Output the (X, Y) coordinate of the center of the cell containing the given text.  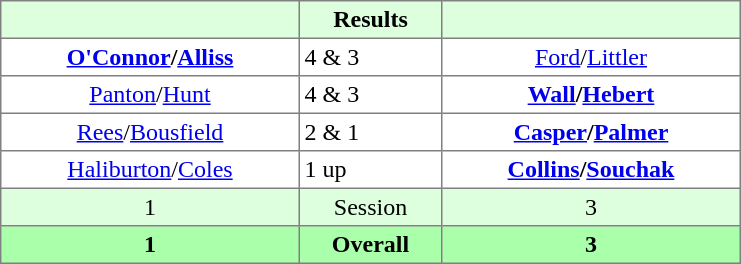
Overall (370, 245)
1 up (370, 170)
Casper/Palmer (591, 132)
Results (370, 20)
Ford/Littler (591, 57)
Panton/Hunt (150, 95)
2 & 1 (370, 132)
Wall/Hebert (591, 95)
Haliburton/Coles (150, 170)
Collins/Souchak (591, 170)
O'Connor/Alliss (150, 57)
Rees/Bousfield (150, 132)
Session (370, 207)
